Provide the (x, y) coordinate of the cell's center where the given text is located.  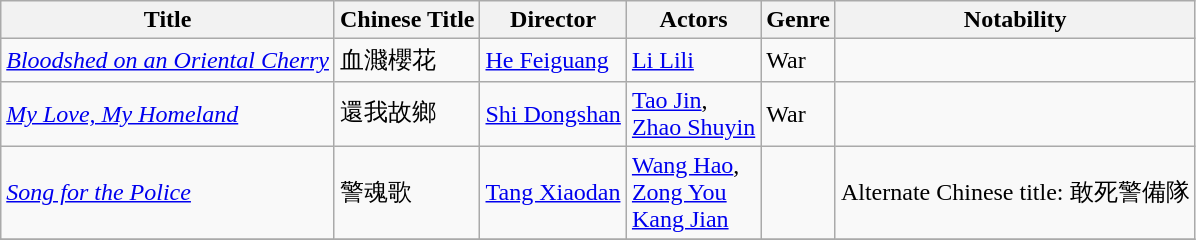
Notability (1015, 20)
血濺櫻花 (407, 60)
Bloodshed on an Oriental Cherry (168, 60)
警魂歌 (407, 192)
Chinese Title (407, 20)
Director (553, 20)
還我故鄉 (407, 114)
Song for the Police (168, 192)
Alternate Chinese title: 敢死警備隊 (1015, 192)
Li Lili (693, 60)
Tang Xiaodan (553, 192)
Shi Dongshan (553, 114)
My Love, My Homeland (168, 114)
He Feiguang (553, 60)
Tao Jin,Zhao Shuyin (693, 114)
Wang Hao,Zong YouKang Jian (693, 192)
Title (168, 20)
Actors (693, 20)
Genre (798, 20)
